Return the (X, Y) coordinate for the center point of the cell that contains the specified text.  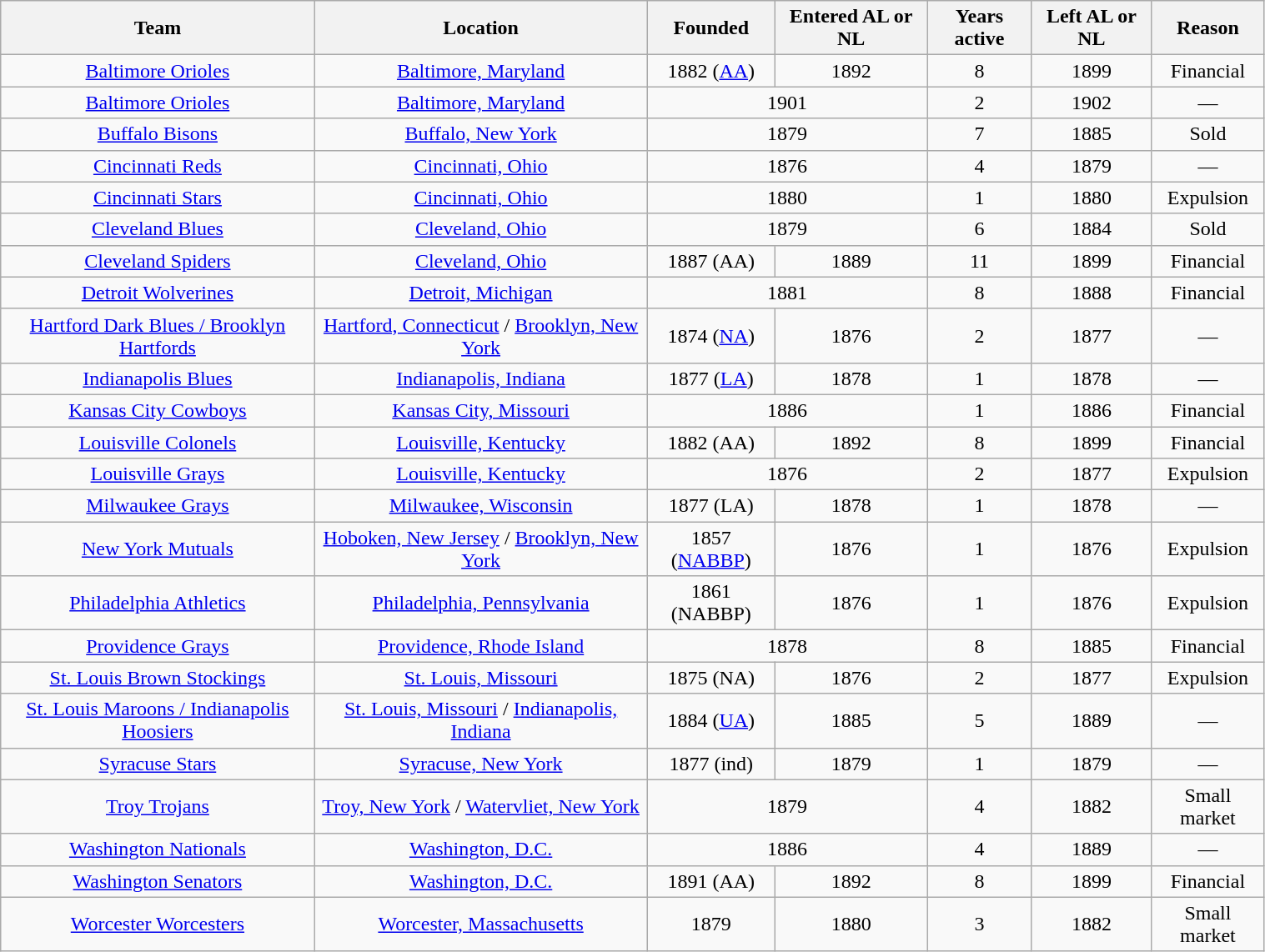
1902 (1092, 103)
Hoboken, New Jersey / Brooklyn, New York (480, 549)
Milwaukee, Wisconsin (480, 506)
St. Louis, Missouri / Indianapolis, Indiana (480, 720)
Cleveland Blues (158, 229)
3 (979, 924)
Detroit Wolverines (158, 293)
Buffalo Bisons (158, 134)
1884 (1092, 229)
1861 (NABBP) (710, 604)
Team (158, 28)
Hartford, Connecticut / Brooklyn, New York (480, 335)
St. Louis, Missouri (480, 678)
Founded (710, 28)
St. Louis Brown Stockings (158, 678)
Syracuse Stars (158, 764)
Syracuse, New York (480, 764)
Louisville Colonels (158, 443)
Providence Grays (158, 646)
6 (979, 229)
Washington Nationals (158, 849)
1884 (UA) (710, 720)
Philadelphia Athletics (158, 604)
Kansas City, Missouri (480, 410)
Washington Senators (158, 881)
Worcester, Massachusetts (480, 924)
Kansas City Cowboys (158, 410)
Buffalo, New York (480, 134)
Troy, New York / Watervliet, New York (480, 807)
1887 (AA) (710, 261)
Troy Trojans (158, 807)
Cleveland Spiders (158, 261)
1875 (NA) (710, 678)
Cincinnati Stars (158, 198)
Entered AL or NL (851, 28)
New York Mutuals (158, 549)
Location (480, 28)
Reason (1207, 28)
St. Louis Maroons / Indianapolis Hoosiers (158, 720)
Left AL or NL (1092, 28)
1877 (ind) (710, 764)
1881 (787, 293)
Hartford Dark Blues / Brooklyn Hartfords (158, 335)
Cincinnati Reds (158, 166)
Louisville Grays (158, 474)
Philadelphia, Pennsylvania (480, 604)
7 (979, 134)
Indianapolis Blues (158, 378)
Milwaukee Grays (158, 506)
Providence, Rhode Island (480, 646)
11 (979, 261)
Detroit, Michigan (480, 293)
1874 (NA) (710, 335)
1891 (AA) (710, 881)
Worcester Worcesters (158, 924)
Years active (979, 28)
Indianapolis, Indiana (480, 378)
5 (979, 720)
1901 (787, 103)
1857 (NABBP) (710, 549)
1888 (1092, 293)
